Extract the (x, y) coordinate from the center of the cell holding the provided text.  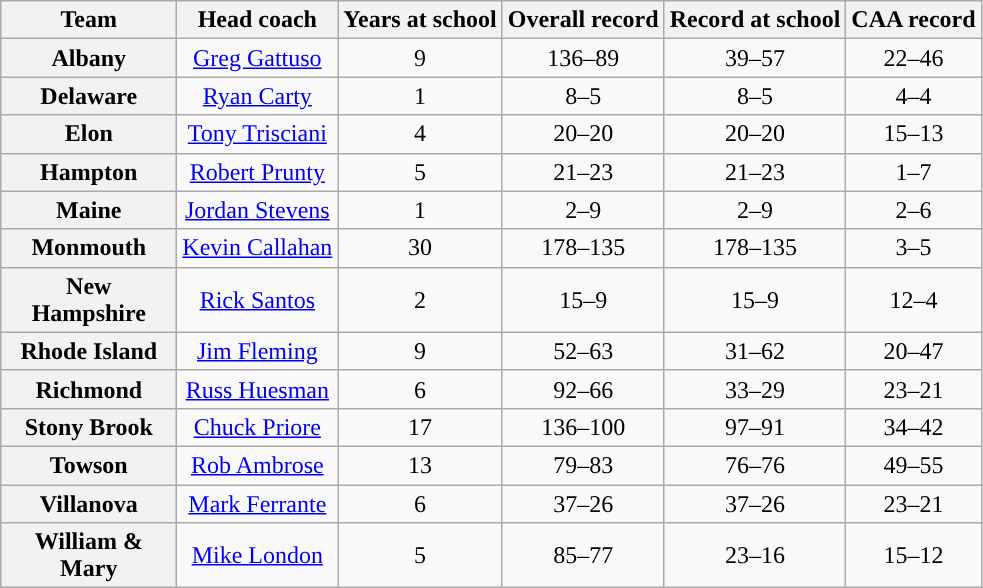
Hampton (89, 172)
2 (420, 300)
Rob Ambrose (258, 465)
79–83 (583, 465)
39–57 (755, 58)
CAA record (914, 20)
Team (89, 20)
Maine (89, 210)
Head coach (258, 20)
92–66 (583, 389)
Villanova (89, 503)
Towson (89, 465)
Mike London (258, 556)
Greg Gattuso (258, 58)
76–76 (755, 465)
31–62 (755, 351)
Robert Prunty (258, 172)
13 (420, 465)
Tony Trisciani (258, 134)
22–46 (914, 58)
Elon (89, 134)
William & Mary (89, 556)
Russ Huesman (258, 389)
Kevin Callahan (258, 248)
Delaware (89, 96)
Record at school (755, 20)
4–4 (914, 96)
15–13 (914, 134)
17 (420, 427)
Years at school (420, 20)
12–4 (914, 300)
30 (420, 248)
Richmond (89, 389)
Jordan Stevens (258, 210)
Albany (89, 58)
Chuck Priore (258, 427)
Ryan Carty (258, 96)
Monmouth (89, 248)
Rhode Island (89, 351)
85–77 (583, 556)
97–91 (755, 427)
136–100 (583, 427)
Mark Ferrante (258, 503)
Rick Santos (258, 300)
Stony Brook (89, 427)
136–89 (583, 58)
4 (420, 134)
Jim Fleming (258, 351)
15–12 (914, 556)
New Hampshire (89, 300)
49–55 (914, 465)
Overall record (583, 20)
34–42 (914, 427)
20–47 (914, 351)
52–63 (583, 351)
1–7 (914, 172)
33–29 (755, 389)
2–6 (914, 210)
23–16 (755, 556)
3–5 (914, 248)
